Capture the cell that displays the provided text and extract its [x, y] central coordinate. 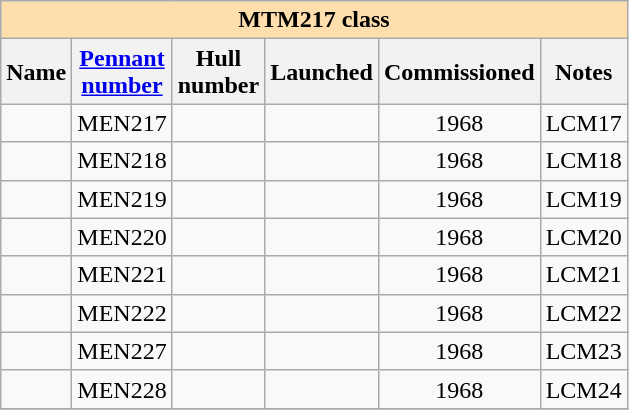
MEN219 [122, 199]
Hullnumber [218, 72]
LCM20 [584, 237]
LCM19 [584, 199]
MEN227 [122, 351]
MEN228 [122, 389]
MEN221 [122, 275]
MTM217 class [314, 20]
LCM24 [584, 389]
MEN218 [122, 161]
Launched [322, 72]
LCM22 [584, 313]
Commissioned [459, 72]
LCM18 [584, 161]
Name [36, 72]
Notes [584, 72]
MEN222 [122, 313]
LCM21 [584, 275]
LCM17 [584, 123]
LCM23 [584, 351]
Pennantnumber [122, 72]
MEN220 [122, 237]
MEN217 [122, 123]
